Output the [x, y] coordinate of the center of the cell containing the given text.  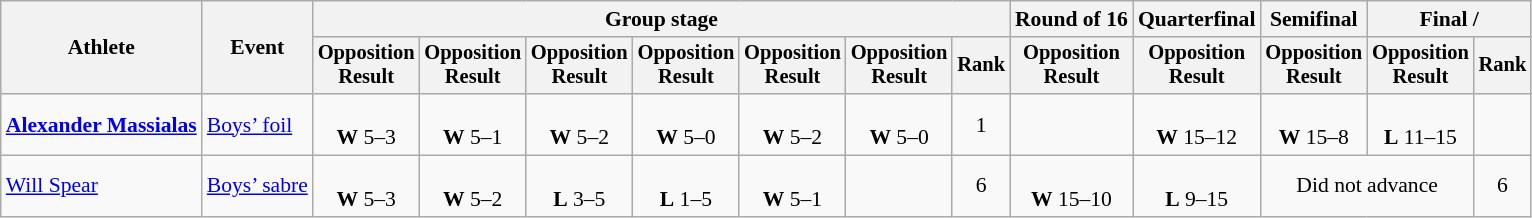
L 1–5 [686, 186]
W 15–10 [1072, 186]
Boys’ foil [258, 124]
1 [981, 124]
Will Spear [102, 186]
W 15–8 [1314, 124]
Final / [1449, 19]
W 15–12 [1197, 124]
L 9–15 [1197, 186]
Did not advance [1366, 186]
Athlete [102, 48]
Group stage [662, 19]
Quarterfinal [1197, 19]
L 11–15 [1420, 124]
Boys’ sabre [258, 186]
L 3–5 [580, 186]
Round of 16 [1072, 19]
Alexander Massialas [102, 124]
Semifinal [1314, 19]
Event [258, 48]
